Provide the (X, Y) coordinate of the cell's center where the given text is located.  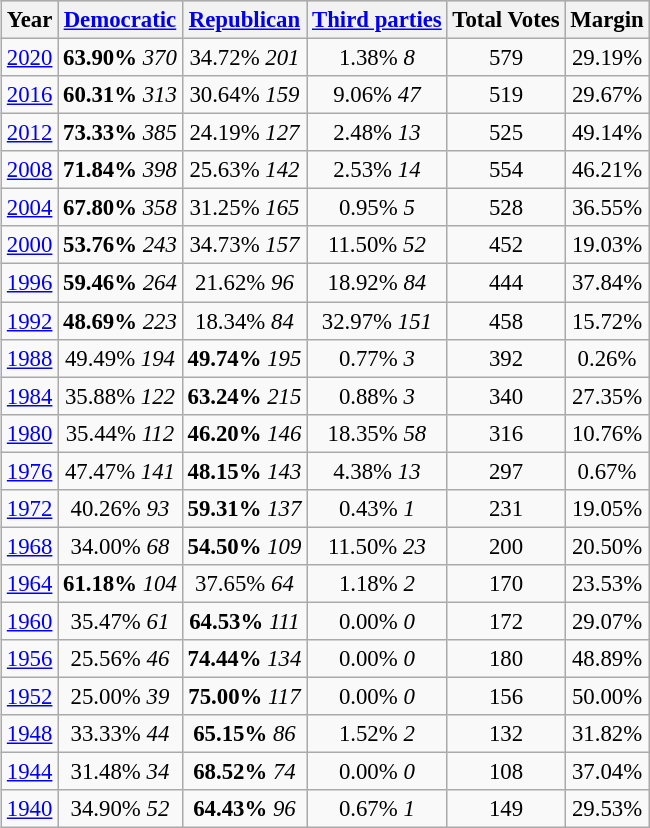
1976 (30, 471)
31.48% 34 (120, 772)
10.76% (607, 433)
34.90% 52 (120, 809)
1940 (30, 809)
23.53% (607, 584)
73.33% 385 (120, 133)
63.24% 215 (244, 396)
59.46% 264 (120, 283)
9.06% 47 (377, 95)
1988 (30, 358)
0.26% (607, 358)
2.48% 13 (377, 133)
2004 (30, 208)
1972 (30, 509)
2016 (30, 95)
11.50% 23 (377, 546)
50.00% (607, 697)
1980 (30, 433)
1992 (30, 321)
46.21% (607, 170)
63.90% 370 (120, 58)
1944 (30, 772)
48.15% 143 (244, 471)
34.72% 201 (244, 58)
2012 (30, 133)
1956 (30, 659)
59.31% 137 (244, 509)
31.25% 165 (244, 208)
49.74% 195 (244, 358)
18.34% 84 (244, 321)
24.19% 127 (244, 133)
2.53% 14 (377, 170)
1.18% 2 (377, 584)
Margin (607, 20)
37.84% (607, 283)
1.52% 2 (377, 734)
1996 (30, 283)
2008 (30, 170)
35.47% 61 (120, 621)
29.19% (607, 58)
11.50% 52 (377, 245)
25.63% 142 (244, 170)
1968 (30, 546)
172 (506, 621)
444 (506, 283)
452 (506, 245)
1952 (30, 697)
0.77% 3 (377, 358)
0.88% 3 (377, 396)
0.67% 1 (377, 809)
200 (506, 546)
Third parties (377, 20)
458 (506, 321)
15.72% (607, 321)
0.95% 5 (377, 208)
67.80% 358 (120, 208)
54.50% 109 (244, 546)
46.20% 146 (244, 433)
180 (506, 659)
34.00% 68 (120, 546)
71.84% 398 (120, 170)
49.49% 194 (120, 358)
Year (30, 20)
1.38% 8 (377, 58)
2000 (30, 245)
29.67% (607, 95)
65.15% 86 (244, 734)
25.00% 39 (120, 697)
37.65% 64 (244, 584)
0.67% (607, 471)
25.56% 46 (120, 659)
2020 (30, 58)
316 (506, 433)
64.53% 111 (244, 621)
19.03% (607, 245)
231 (506, 509)
0.43% 1 (377, 509)
297 (506, 471)
525 (506, 133)
60.31% 313 (120, 95)
30.64% 159 (244, 95)
29.53% (607, 809)
18.35% 58 (377, 433)
579 (506, 58)
Republican (244, 20)
Total Votes (506, 20)
108 (506, 772)
156 (506, 697)
Democratic (120, 20)
519 (506, 95)
149 (506, 809)
37.04% (607, 772)
74.44% 134 (244, 659)
1984 (30, 396)
27.35% (607, 396)
29.07% (607, 621)
18.92% 84 (377, 283)
34.73% 157 (244, 245)
48.69% 223 (120, 321)
53.76% 243 (120, 245)
40.26% 93 (120, 509)
75.00% 117 (244, 697)
1960 (30, 621)
48.89% (607, 659)
20.50% (607, 546)
64.43% 96 (244, 809)
49.14% (607, 133)
19.05% (607, 509)
36.55% (607, 208)
170 (506, 584)
35.44% 112 (120, 433)
1964 (30, 584)
31.82% (607, 734)
21.62% 96 (244, 283)
35.88% 122 (120, 396)
32.97% 151 (377, 321)
68.52% 74 (244, 772)
340 (506, 396)
33.33% 44 (120, 734)
4.38% 13 (377, 471)
392 (506, 358)
132 (506, 734)
47.47% 141 (120, 471)
554 (506, 170)
1948 (30, 734)
528 (506, 208)
61.18% 104 (120, 584)
